Pinpoint the cell where the given text exists, returning its [X, Y] midpoint coordinate. 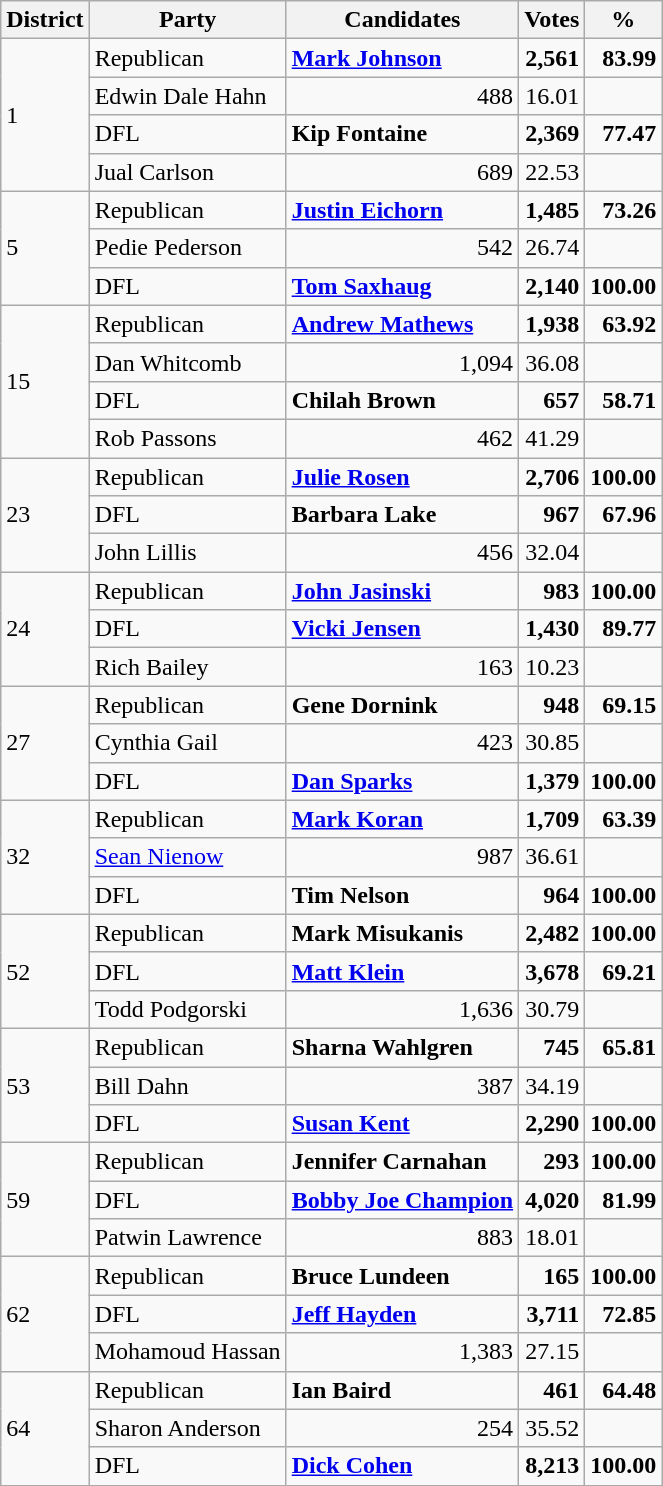
52 [45, 971]
83.99 [624, 58]
64.48 [624, 1390]
23 [45, 515]
18.01 [552, 1238]
883 [402, 1238]
Matt Klein [402, 971]
Bobby Joe Champion [402, 1200]
Tim Nelson [402, 895]
32 [45, 857]
964 [552, 895]
Bruce Lundeen [402, 1276]
Cynthia Gail [188, 743]
657 [552, 400]
69.21 [624, 971]
27 [45, 743]
Justin Eichorn [402, 210]
5 [45, 248]
Chilah Brown [402, 400]
22.53 [552, 172]
Dan Sparks [402, 781]
27.15 [552, 1352]
1,709 [552, 819]
542 [402, 248]
15 [45, 381]
Bill Dahn [188, 1085]
2,482 [552, 933]
Party [188, 20]
1 [45, 115]
Mark Misukanis [402, 933]
1,485 [552, 210]
24 [45, 629]
53 [45, 1085]
Vicki Jensen [402, 629]
Jual Carlson [188, 172]
462 [402, 438]
4,020 [552, 1200]
Rich Bailey [188, 667]
Jeff Hayden [402, 1314]
69.15 [624, 705]
948 [552, 705]
165 [552, 1276]
32.04 [552, 553]
Mohamoud Hassan [188, 1352]
10.23 [552, 667]
% [624, 20]
58.71 [624, 400]
689 [402, 172]
Mark Koran [402, 819]
1,379 [552, 781]
Patwin Lawrence [188, 1238]
Susan Kent [402, 1124]
1,938 [552, 324]
Julie Rosen [402, 477]
3,678 [552, 971]
967 [552, 515]
254 [402, 1428]
1,383 [402, 1352]
8,213 [552, 1466]
Sean Nienow [188, 857]
Sharon Anderson [188, 1428]
77.47 [624, 134]
461 [552, 1390]
30.85 [552, 743]
Dick Cohen [402, 1466]
District [45, 20]
Sharna Wahlgren [402, 1047]
Andrew Mathews [402, 324]
67.96 [624, 515]
293 [552, 1162]
Mark Johnson [402, 58]
Rob Passons [188, 438]
41.29 [552, 438]
488 [402, 96]
2,290 [552, 1124]
987 [402, 857]
Dan Whitcomb [188, 362]
163 [402, 667]
72.85 [624, 1314]
Tom Saxhaug [402, 286]
Kip Fontaine [402, 134]
456 [402, 553]
1,094 [402, 362]
36.08 [552, 362]
2,561 [552, 58]
John Jasinski [402, 591]
62 [45, 1314]
Jennifer Carnahan [402, 1162]
Barbara Lake [402, 515]
745 [552, 1047]
2,706 [552, 477]
26.74 [552, 248]
Candidates [402, 20]
Votes [552, 20]
30.79 [552, 1009]
34.19 [552, 1085]
64 [45, 1428]
2,140 [552, 286]
423 [402, 743]
Edwin Dale Hahn [188, 96]
Ian Baird [402, 1390]
65.81 [624, 1047]
Gene Dornink [402, 705]
387 [402, 1085]
73.26 [624, 210]
John Lillis [188, 553]
1,430 [552, 629]
1,636 [402, 1009]
983 [552, 591]
35.52 [552, 1428]
89.77 [624, 629]
Pedie Pederson [188, 248]
63.92 [624, 324]
2,369 [552, 134]
59 [45, 1200]
81.99 [624, 1200]
16.01 [552, 96]
36.61 [552, 857]
Todd Podgorski [188, 1009]
63.39 [624, 819]
3,711 [552, 1314]
